Pinpoint the cell where the given text exists, returning its [x, y] midpoint coordinate. 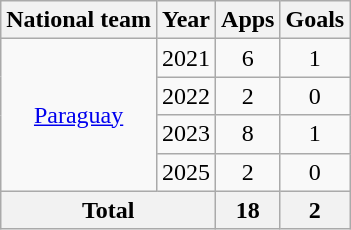
2021 [186, 58]
2022 [186, 96]
Goals [315, 20]
Paraguay [79, 115]
Year [186, 20]
National team [79, 20]
2023 [186, 134]
Apps [248, 20]
6 [248, 58]
18 [248, 210]
8 [248, 134]
Total [108, 210]
2025 [186, 172]
